Find where the given text appears and provide that cell's center as [x, y] coordinate. 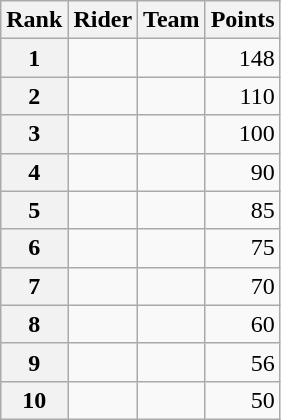
85 [242, 210]
56 [242, 362]
3 [34, 134]
Points [242, 20]
100 [242, 134]
75 [242, 248]
5 [34, 210]
70 [242, 286]
50 [242, 400]
1 [34, 58]
148 [242, 58]
6 [34, 248]
8 [34, 324]
10 [34, 400]
60 [242, 324]
7 [34, 286]
110 [242, 96]
Rider [103, 20]
4 [34, 172]
2 [34, 96]
9 [34, 362]
Rank [34, 20]
Team [172, 20]
90 [242, 172]
